Capture the cell that displays the provided text and extract its [X, Y] central coordinate. 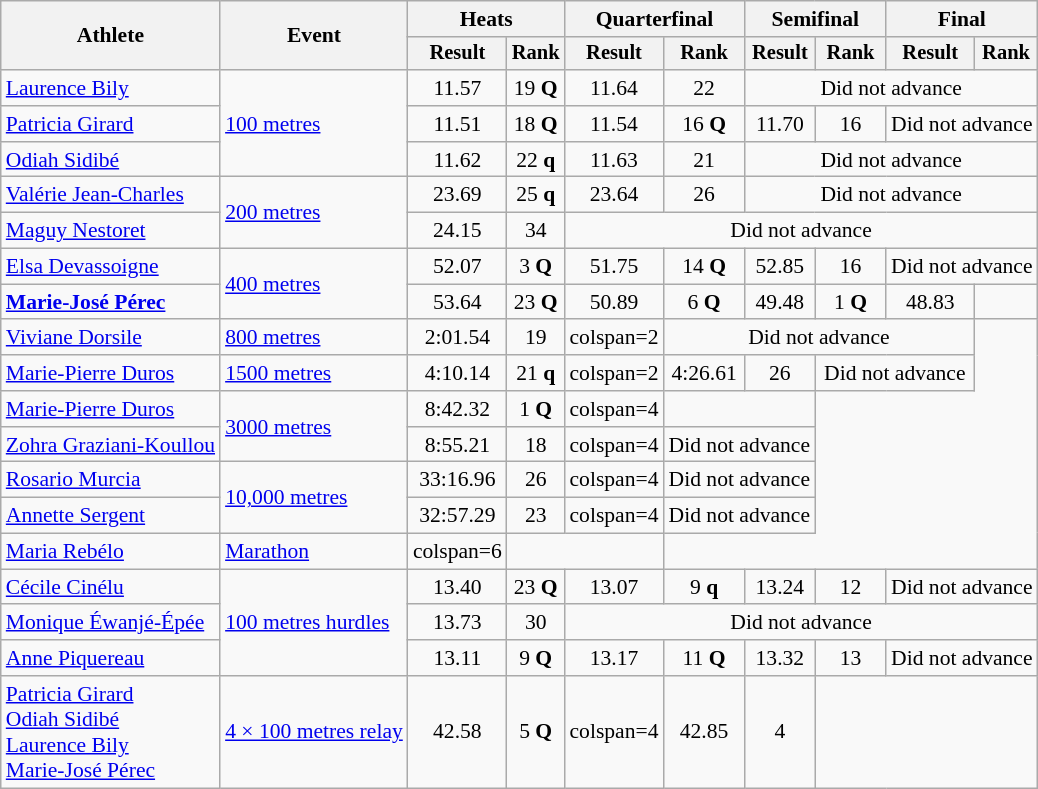
30 [536, 623]
21 q [536, 373]
8:42.32 [458, 409]
9 q [704, 587]
Event [314, 36]
Laurence Bily [110, 88]
Valérie Jean-Charles [110, 195]
12 [850, 587]
23.64 [614, 195]
18 Q [536, 124]
Final [962, 19]
13.24 [780, 587]
Patricia Girard [110, 124]
13.32 [780, 658]
Viviane Dorsile [110, 338]
Anne Piquereau [110, 658]
48.83 [930, 302]
33:16.96 [458, 480]
Monique Éwanjé-Épée [110, 623]
11 Q [704, 658]
1500 metres [314, 373]
400 metres [314, 284]
2:01.54 [458, 338]
23 [536, 516]
5 Q [536, 732]
100 metres [314, 124]
Quarterfinal [654, 19]
19 [536, 338]
13.11 [458, 658]
Patricia GirardOdiah SidibéLaurence BilyMarie-José Pérec [110, 732]
Athlete [110, 36]
52.07 [458, 267]
Rosario Murcia [110, 480]
Odiah Sidibé [110, 160]
19 Q [536, 88]
42.85 [704, 732]
Maguy Nestoret [110, 231]
4:26.61 [704, 373]
14 Q [704, 267]
11.57 [458, 88]
Elsa Devassoigne [110, 267]
Maria Rebélo [110, 552]
9 Q [536, 658]
11.62 [458, 160]
16 Q [704, 124]
Heats [486, 19]
Semifinal [816, 19]
11.51 [458, 124]
13.17 [614, 658]
49.48 [780, 302]
Marie-José Pérec [110, 302]
13 [850, 658]
52.85 [780, 267]
4 × 100 metres relay [314, 732]
21 [704, 160]
Cécile Cinélu [110, 587]
11.70 [780, 124]
42.58 [458, 732]
100 metres hurdles [314, 622]
13.40 [458, 587]
10,000 metres [314, 498]
3000 metres [314, 426]
34 [536, 231]
6 Q [704, 302]
colspan=6 [458, 552]
22 q [536, 160]
13.73 [458, 623]
13.07 [614, 587]
8:55.21 [458, 445]
18 [536, 445]
50.89 [614, 302]
Annette Sergent [110, 516]
25 q [536, 195]
11.54 [614, 124]
4:10.14 [458, 373]
200 metres [314, 212]
23.69 [458, 195]
22 [704, 88]
53.64 [458, 302]
24.15 [458, 231]
51.75 [614, 267]
Zohra Graziani-Koullou [110, 445]
4 [780, 732]
32:57.29 [458, 516]
11.63 [614, 160]
3 Q [536, 267]
800 metres [314, 338]
Marathon [314, 552]
11.64 [614, 88]
